Identify which cell holds the provided text, then report its [x, y] central coordinate. 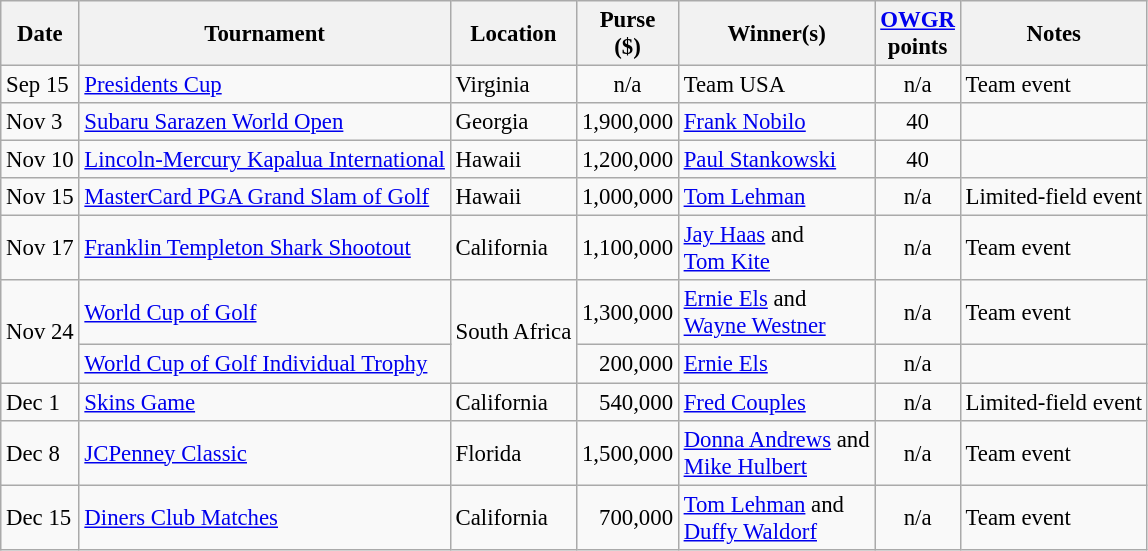
Location [513, 34]
South Africa [513, 331]
1,100,000 [628, 248]
Tom Lehman and Duffy Waldorf [776, 518]
Nov 24 [40, 331]
Notes [1054, 34]
Dec 8 [40, 452]
Nov 3 [40, 122]
1,500,000 [628, 452]
Winner(s) [776, 34]
Georgia [513, 122]
Donna Andrews and Mike Hulbert [776, 452]
Lincoln-Mercury Kapalua International [264, 160]
Diners Club Matches [264, 518]
Virginia [513, 85]
Frank Nobilo [776, 122]
Nov 17 [40, 248]
1,000,000 [628, 197]
Dec 15 [40, 518]
Team USA [776, 85]
1,200,000 [628, 160]
Franklin Templeton Shark Shootout [264, 248]
Dec 1 [40, 402]
Fred Couples [776, 402]
Tournament [264, 34]
World Cup of Golf [264, 312]
700,000 [628, 518]
MasterCard PGA Grand Slam of Golf [264, 197]
200,000 [628, 364]
Purse($) [628, 34]
Nov 10 [40, 160]
Jay Haas and Tom Kite [776, 248]
Skins Game [264, 402]
Tom Lehman [776, 197]
JCPenney Classic [264, 452]
Paul Stankowski [776, 160]
Ernie Els [776, 364]
World Cup of Golf Individual Trophy [264, 364]
Subaru Sarazen World Open [264, 122]
Date [40, 34]
Florida [513, 452]
1,300,000 [628, 312]
Sep 15 [40, 85]
Nov 15 [40, 197]
OWGRpoints [918, 34]
Ernie Els and Wayne Westner [776, 312]
540,000 [628, 402]
Presidents Cup [264, 85]
1,900,000 [628, 122]
